Return (X, Y) of the center of cell containing provided text 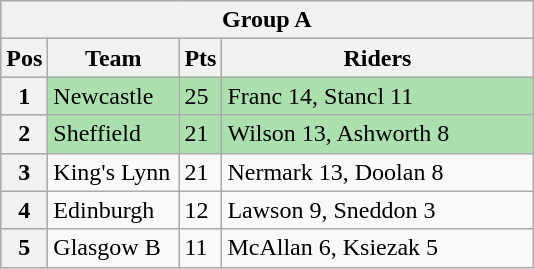
Group A (267, 20)
Lawson 9, Sneddon 3 (378, 210)
Team (114, 58)
1 (24, 96)
Pos (24, 58)
Edinburgh (114, 210)
12 (200, 210)
Pts (200, 58)
3 (24, 172)
2 (24, 134)
Newcastle (114, 96)
11 (200, 248)
Sheffield (114, 134)
5 (24, 248)
Nermark 13, Doolan 8 (378, 172)
Wilson 13, Ashworth 8 (378, 134)
Glasgow B (114, 248)
4 (24, 210)
McAllan 6, Ksiezak 5 (378, 248)
King's Lynn (114, 172)
Riders (378, 58)
25 (200, 96)
Franc 14, Stancl 11 (378, 96)
